Identify which cell holds the provided text, then report its [x, y] central coordinate. 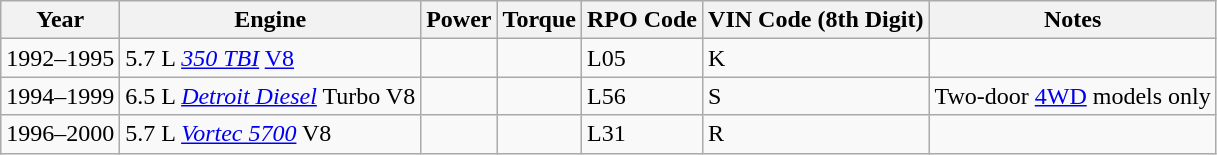
K [816, 58]
RPO Code [642, 20]
Notes [1072, 20]
Year [60, 20]
VIN Code (8th Digit) [816, 20]
S [816, 96]
L56 [642, 96]
R [816, 134]
1996–2000 [60, 134]
Two-door 4WD models only [1072, 96]
5.7 L Vortec 5700 V8 [270, 134]
L05 [642, 58]
Power [459, 20]
1992–1995 [60, 58]
Torque [539, 20]
L31 [642, 134]
1994–1999 [60, 96]
6.5 L Detroit Diesel Turbo V8 [270, 96]
Engine [270, 20]
5.7 L 350 TBI V8 [270, 58]
